Capture the cell that displays the provided text and extract its (x, y) central coordinate. 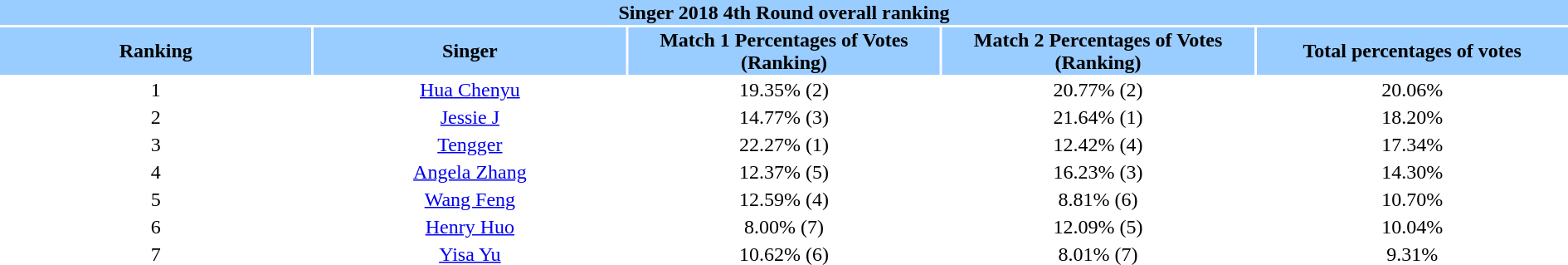
5 (156, 199)
20.77% (2) (1098, 90)
Hua Chenyu (470, 90)
Singer 2018 4th Round overall ranking (784, 12)
10.04% (1412, 227)
10.70% (1412, 199)
Jessie J (470, 117)
20.06% (1412, 90)
8.00% (7) (784, 227)
14.30% (1412, 172)
19.35% (2) (784, 90)
12.09% (5) (1098, 227)
12.42% (4) (1098, 145)
17.34% (1412, 145)
Wang Feng (470, 199)
12.37% (5) (784, 172)
4 (156, 172)
8.81% (6) (1098, 199)
Match 1 Percentages of Votes (Ranking) (784, 52)
6 (156, 227)
14.77% (3) (784, 117)
Ranking (156, 52)
Total percentages of votes (1412, 52)
22.27% (1) (784, 145)
21.64% (1) (1098, 117)
Tengger (470, 145)
2 (156, 117)
12.59% (4) (784, 199)
3 (156, 145)
16.23% (3) (1098, 172)
1 (156, 90)
Angela Zhang (470, 172)
18.20% (1412, 117)
Singer (470, 52)
Match 2 Percentages of Votes (Ranking) (1098, 52)
Henry Huo (470, 227)
